Locate the cell with the specified text and output its [x, y] center coordinate. 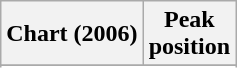
Peakposition [189, 34]
Chart (2006) [72, 34]
